Extract the (X, Y) coordinate from the center of the cell holding the provided text.  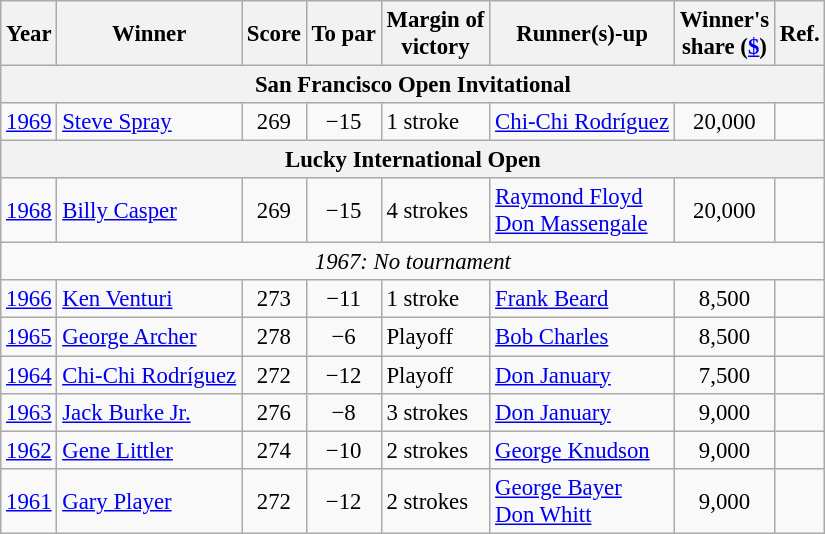
273 (274, 299)
George Knudson (582, 450)
4 strokes (436, 210)
To par (344, 34)
Runner(s)-up (582, 34)
Billy Casper (150, 210)
Ken Venturi (150, 299)
−8 (344, 412)
Lucky International Open (413, 160)
San Francisco Open Invitational (413, 85)
278 (274, 337)
1963 (29, 412)
George Bayer Don Whitt (582, 500)
1967: No tournament (413, 262)
274 (274, 450)
1969 (29, 122)
−6 (344, 337)
7,500 (724, 375)
−10 (344, 450)
1964 (29, 375)
Gene Littler (150, 450)
276 (274, 412)
Raymond Floyd Don Massengale (582, 210)
Jack Burke Jr. (150, 412)
Steve Spray (150, 122)
Year (29, 34)
−11 (344, 299)
Score (274, 34)
1966 (29, 299)
Winner'sshare ($) (724, 34)
1962 (29, 450)
1961 (29, 500)
Ref. (799, 34)
1965 (29, 337)
Gary Player (150, 500)
3 strokes (436, 412)
Winner (150, 34)
Frank Beard (582, 299)
Margin ofvictory (436, 34)
1968 (29, 210)
George Archer (150, 337)
Bob Charles (582, 337)
